Identify which cell holds the provided text, then report its [X, Y] central coordinate. 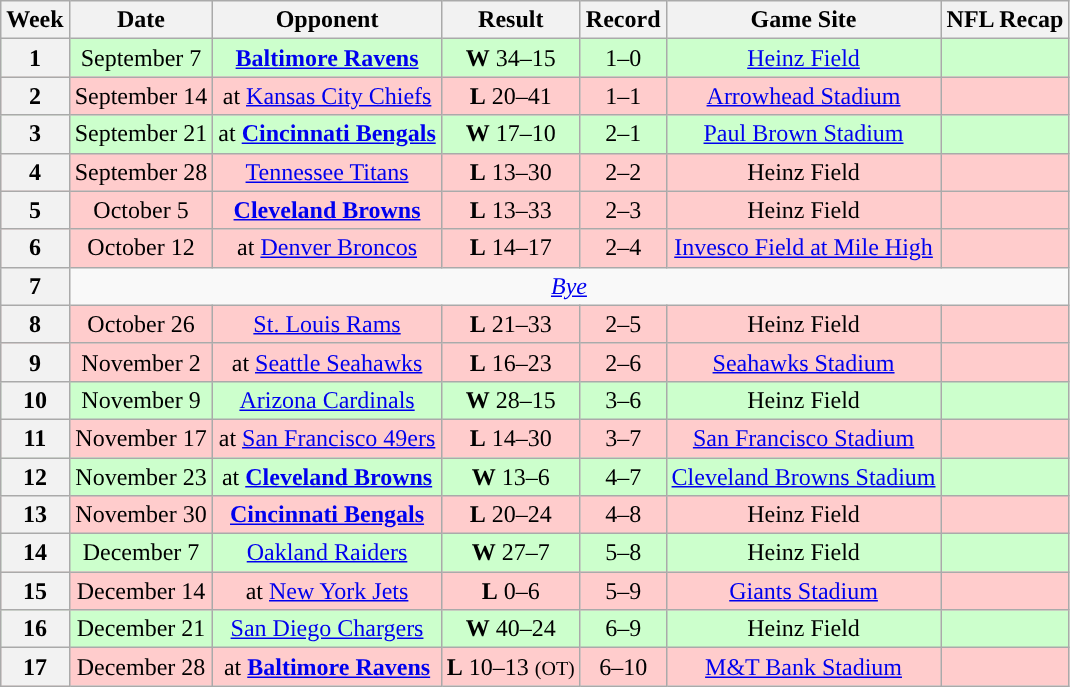
November 23 [141, 477]
San Francisco Stadium [804, 438]
Invesco Field at Mile High [804, 248]
W 13–6 [510, 477]
Record [623, 20]
L 14–17 [510, 248]
L 10–13 (OT) [510, 667]
December 28 [141, 667]
at Baltimore Ravens [327, 667]
2–1 [623, 134]
Paul Brown Stadium [804, 134]
Tennessee Titans [327, 172]
November 2 [141, 362]
Cincinnati Bengals [327, 515]
2–6 [623, 362]
at Kansas City Chiefs [327, 96]
October 5 [141, 210]
5–8 [623, 553]
1–0 [623, 58]
2–2 [623, 172]
11 [35, 438]
6–9 [623, 629]
Game Site [804, 20]
4–8 [623, 515]
3 [35, 134]
L 0–6 [510, 591]
at Cleveland Browns [327, 477]
September 14 [141, 96]
W 40–24 [510, 629]
September 28 [141, 172]
November 17 [141, 438]
5–9 [623, 591]
5 [35, 210]
October 26 [141, 324]
4 [35, 172]
W 34–15 [510, 58]
L 20–41 [510, 96]
Giants Stadium [804, 591]
3–6 [623, 400]
December 21 [141, 629]
2–4 [623, 248]
Arrowhead Stadium [804, 96]
2–5 [623, 324]
17 [35, 667]
M&T Bank Stadium [804, 667]
8 [35, 324]
L 21–33 [510, 324]
10 [35, 400]
W 27–7 [510, 553]
L 13–30 [510, 172]
Cleveland Browns Stadium [804, 477]
Date [141, 20]
12 [35, 477]
L 13–33 [510, 210]
7 [35, 286]
Baltimore Ravens [327, 58]
13 [35, 515]
L 20–24 [510, 515]
14 [35, 553]
September 21 [141, 134]
W 17–10 [510, 134]
2–3 [623, 210]
Arizona Cardinals [327, 400]
Opponent [327, 20]
W 28–15 [510, 400]
at Denver Broncos [327, 248]
L 16–23 [510, 362]
Week [35, 20]
NFL Recap [1005, 20]
San Diego Chargers [327, 629]
December 7 [141, 553]
Seahawks Stadium [804, 362]
November 9 [141, 400]
9 [35, 362]
15 [35, 591]
December 14 [141, 591]
2 [35, 96]
6 [35, 248]
at Seattle Seahawks [327, 362]
Oakland Raiders [327, 553]
16 [35, 629]
1–1 [623, 96]
Result [510, 20]
October 12 [141, 248]
1 [35, 58]
at Cincinnati Bengals [327, 134]
September 7 [141, 58]
3–7 [623, 438]
L 14–30 [510, 438]
St. Louis Rams [327, 324]
4–7 [623, 477]
at New York Jets [327, 591]
Bye [569, 286]
Cleveland Browns [327, 210]
6–10 [623, 667]
November 30 [141, 515]
at San Francisco 49ers [327, 438]
